Determine the (x, y) coordinate at the center of the cell enclosing the given text.  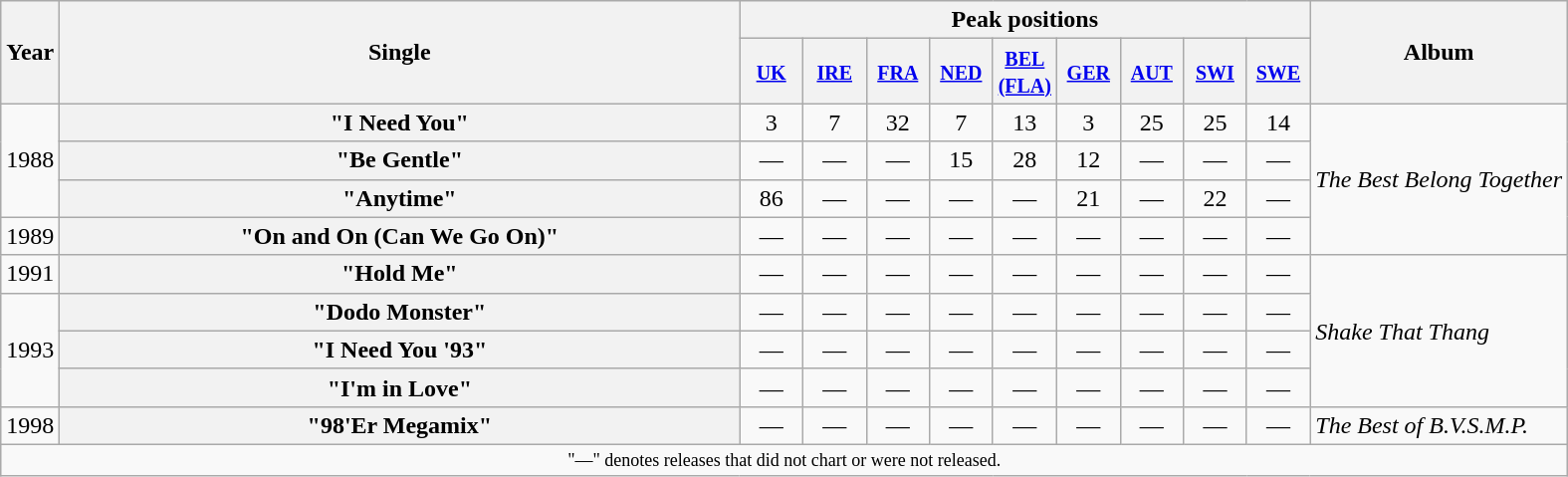
1998 (30, 425)
"98'Er Megamix" (400, 425)
21 (1089, 198)
"I Need You '93" (400, 350)
28 (1024, 160)
15 (962, 160)
22 (1216, 198)
NED (962, 72)
1988 (30, 160)
"Be Gentle" (400, 160)
1989 (30, 236)
"I Need You" (400, 122)
GER (1089, 72)
32 (898, 122)
Year (30, 52)
86 (772, 198)
"Hold Me" (400, 274)
Single (400, 52)
"—" denotes releases that did not chart or were not released. (784, 460)
The Best Belong Together (1440, 179)
BEL(FLA) (1024, 72)
Peak positions (1025, 20)
UK (772, 72)
AUT (1152, 72)
IRE (834, 72)
1993 (30, 350)
Shake That Thang (1440, 331)
"Dodo Monster" (400, 312)
1991 (30, 274)
SWE (1278, 72)
SWI (1216, 72)
"On and On (Can We Go On)" (400, 236)
"Anytime" (400, 198)
FRA (898, 72)
Album (1440, 52)
The Best of B.V.S.M.P. (1440, 425)
14 (1278, 122)
12 (1089, 160)
"I'm in Love" (400, 387)
13 (1024, 122)
